Determine the [x, y] coordinate at the center of the cell enclosing the given text.  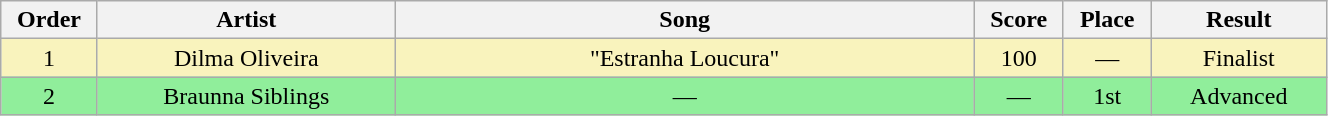
1st [1107, 96]
Advanced [1238, 96]
Braunna Siblings [246, 96]
2 [49, 96]
1 [49, 58]
Result [1238, 20]
"Estranha Loucura" [684, 58]
Finalist [1238, 58]
Dilma Oliveira [246, 58]
100 [1018, 58]
Score [1018, 20]
Song [684, 20]
Order [49, 20]
Artist [246, 20]
Place [1107, 20]
